Find where the given text appears and provide that cell's center as [X, Y] coordinate. 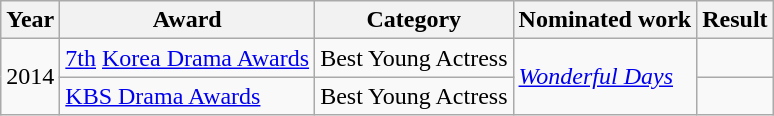
Category [414, 20]
KBS Drama Awards [188, 96]
Wonderful Days [605, 77]
Award [188, 20]
Year [30, 20]
2014 [30, 77]
7th Korea Drama Awards [188, 58]
Result [735, 20]
Nominated work [605, 20]
